Identify which cell holds the provided text, then report its [X, Y] central coordinate. 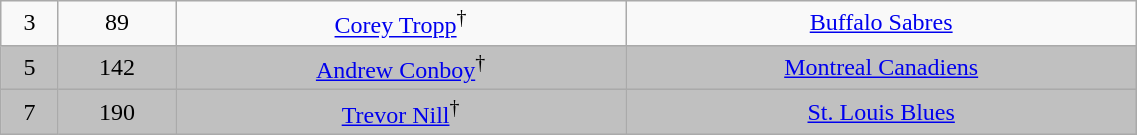
7 [30, 112]
Trevor Nill† [401, 112]
3 [30, 24]
Andrew Conboy† [401, 68]
142 [116, 68]
5 [30, 68]
190 [116, 112]
St. Louis Blues [882, 112]
Corey Tropp† [401, 24]
Buffalo Sabres [882, 24]
89 [116, 24]
Montreal Canadiens [882, 68]
